Identify which cell holds the provided text, then report its (X, Y) central coordinate. 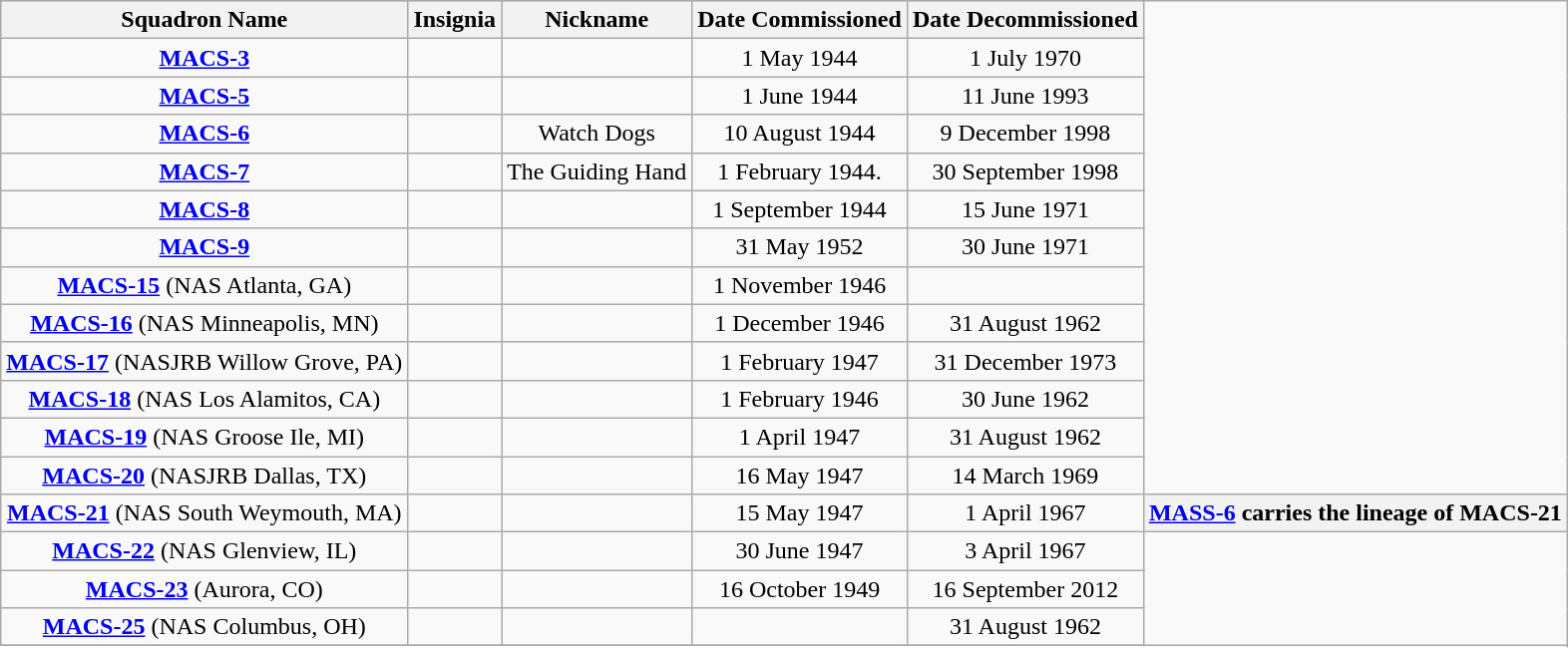
MACS-9 (204, 247)
Date Decommissioned (1025, 20)
MACS-17 (NASJRB Willow Grove, PA) (204, 361)
30 June 1971 (1025, 247)
MACS-22 (NAS Glenview, IL) (204, 551)
Nickname (596, 20)
3 April 1967 (1025, 551)
MACS-3 (204, 58)
1 February 1944. (800, 171)
15 June 1971 (1025, 209)
Insignia (455, 20)
16 May 1947 (800, 476)
9 December 1998 (1025, 134)
MACS-18 (NAS Los Alamitos, CA) (204, 399)
30 September 1998 (1025, 171)
MACS-16 (NAS Minneapolis, MN) (204, 323)
1 May 1944 (800, 58)
1 September 1944 (800, 209)
MACS-15 (NAS Atlanta, GA) (204, 285)
Squadron Name (204, 20)
1 April 1967 (1025, 513)
The Guiding Hand (596, 171)
MACS-21 (NAS South Weymouth, MA) (204, 513)
MACS-6 (204, 134)
MACS-7 (204, 171)
10 August 1944 (800, 134)
11 June 1993 (1025, 96)
1 June 1944 (800, 96)
31 December 1973 (1025, 361)
Date Commissioned (800, 20)
1 December 1946 (800, 323)
MACS-20 (NASJRB Dallas, TX) (204, 476)
MACS-19 (NAS Groose Ile, MI) (204, 437)
MACS-25 (NAS Columbus, OH) (204, 627)
15 May 1947 (800, 513)
MACS-8 (204, 209)
16 September 2012 (1025, 589)
30 June 1947 (800, 551)
1 July 1970 (1025, 58)
MASS-6 carries the lineage of MACS-21 (1355, 513)
14 March 1969 (1025, 476)
1 February 1946 (800, 399)
31 May 1952 (800, 247)
1 April 1947 (800, 437)
16 October 1949 (800, 589)
30 June 1962 (1025, 399)
1 November 1946 (800, 285)
Watch Dogs (596, 134)
MACS-23 (Aurora, CO) (204, 589)
1 February 1947 (800, 361)
MACS-5 (204, 96)
